Output the [X, Y] coordinate of the center of the cell containing the given text.  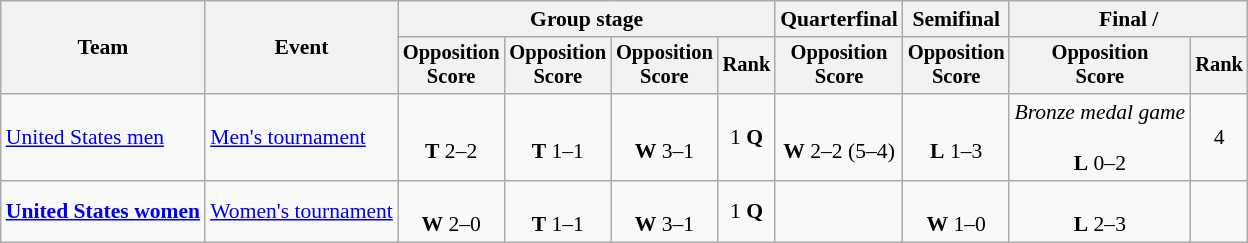
L 2–3 [1100, 212]
Group stage [586, 19]
United States men [103, 138]
Quarterfinal [839, 19]
Semifinal [956, 19]
Men's tournament [302, 138]
4 [1219, 138]
Final / [1128, 19]
W 2–0 [452, 212]
United States women [103, 212]
Team [103, 48]
Women's tournament [302, 212]
W 1–0 [956, 212]
Bronze medal gameL 0–2 [1100, 138]
W 2–2 (5–4) [839, 138]
T 2–2 [452, 138]
L 1–3 [956, 138]
Event [302, 48]
